From the cell containing the given text, extract its center point as (X, Y) coordinate. 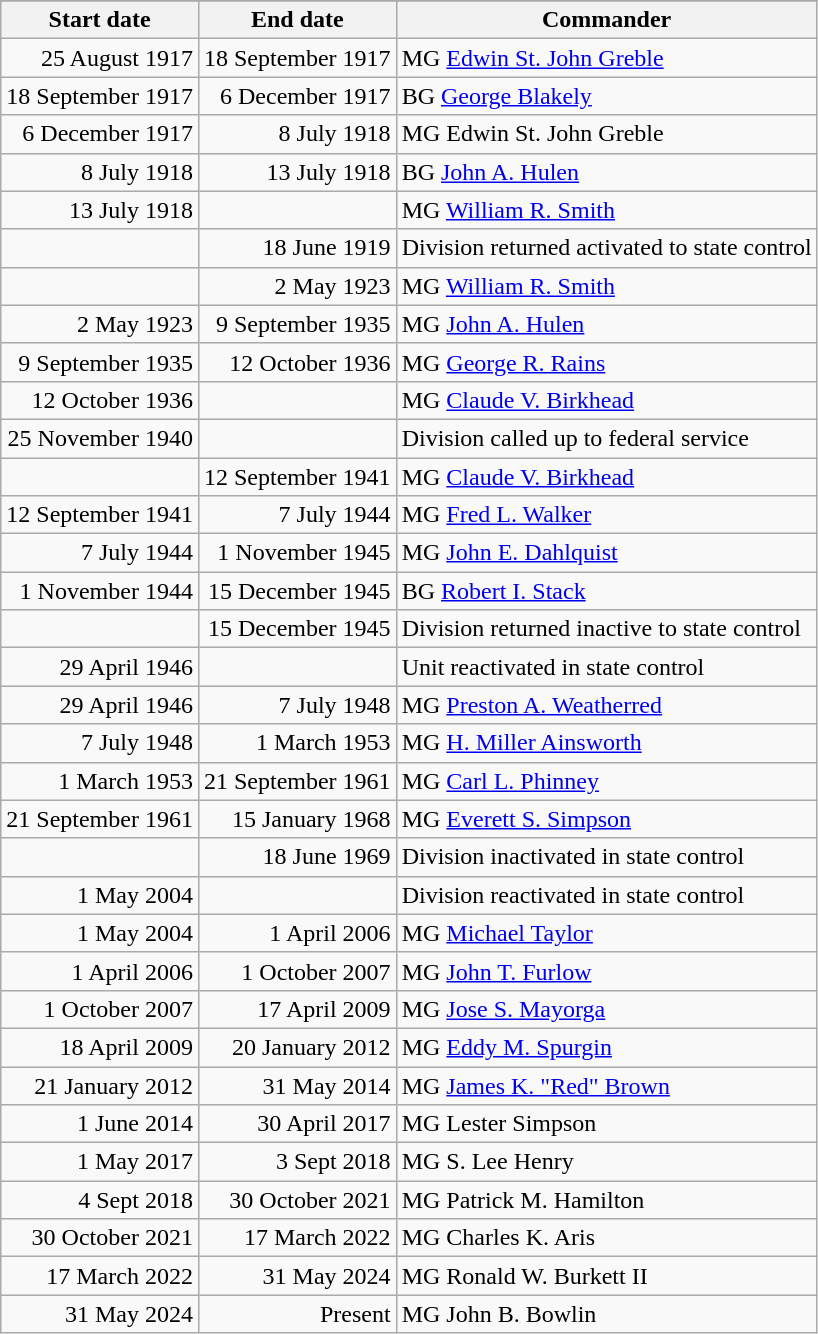
MG John B. Bowlin (606, 1314)
Division called up to federal service (606, 438)
Division returned inactive to state control (606, 629)
18 April 2009 (100, 1047)
MG John A. Hulen (606, 324)
1 November 1944 (100, 591)
30 April 2017 (297, 1124)
18 June 1969 (297, 857)
Division inactivated in state control (606, 857)
MG John T. Furlow (606, 971)
MG Jose S. Mayorga (606, 1009)
BG Robert I. Stack (606, 591)
MG S. Lee Henry (606, 1162)
MG Preston A. Weatherred (606, 705)
Commander (606, 20)
Division reactivated in state control (606, 895)
Division returned activated to state control (606, 248)
MG Carl L. Phinney (606, 781)
MG Patrick M. Hamilton (606, 1200)
BG John A. Hulen (606, 172)
MG Everett S. Simpson (606, 819)
20 January 2012 (297, 1047)
MG George R. Rains (606, 362)
MG Lester Simpson (606, 1124)
15 January 1968 (297, 819)
Start date (100, 20)
MG James K. "Red" Brown (606, 1085)
1 June 2014 (100, 1124)
1 November 1945 (297, 553)
Present (297, 1314)
17 April 2009 (297, 1009)
MG H. Miller Ainsworth (606, 743)
25 August 1917 (100, 58)
MG Ronald W. Burkett II (606, 1276)
MG Eddy M. Spurgin (606, 1047)
MG John E. Dahlquist (606, 553)
31 May 2014 (297, 1085)
1 May 2017 (100, 1162)
BG George Blakely (606, 96)
End date (297, 20)
21 January 2012 (100, 1085)
25 November 1940 (100, 438)
MG Fred L. Walker (606, 515)
3 Sept 2018 (297, 1162)
4 Sept 2018 (100, 1200)
18 June 1919 (297, 248)
Unit reactivated in state control (606, 667)
MG Charles K. Aris (606, 1238)
MG Michael Taylor (606, 933)
